Extract the [x, y] coordinate from the center of the cell holding the provided text.  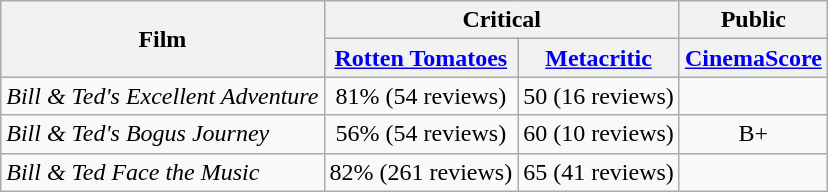
Bill & Ted's Excellent Adventure [162, 96]
Film [162, 39]
Bill & Ted's Bogus Journey [162, 134]
B+ [753, 134]
56% (54 reviews) [421, 134]
CinemaScore [753, 58]
Bill & Ted Face the Music [162, 172]
Critical [502, 20]
Public [753, 20]
50 (16 reviews) [599, 96]
Metacritic [599, 58]
82% (261 reviews) [421, 172]
60 (10 reviews) [599, 134]
Rotten Tomatoes [421, 58]
81% (54 reviews) [421, 96]
65 (41 reviews) [599, 172]
